Find where the given text appears and provide that cell's center as (x, y) coordinate. 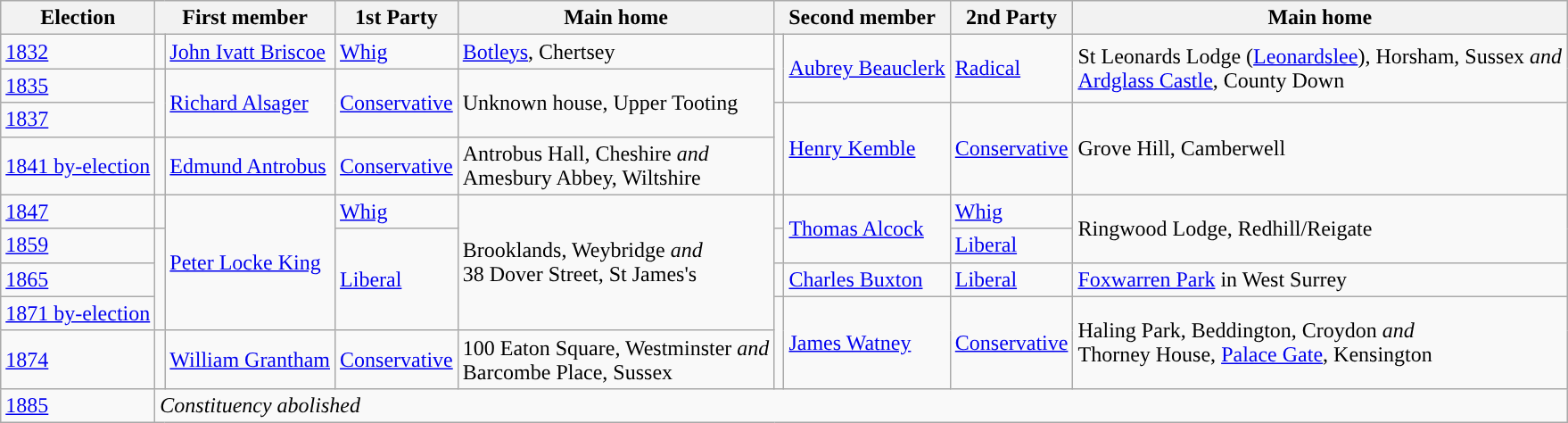
Election (78, 18)
1st Party (397, 18)
Aubrey Beauclerk (867, 69)
Second member (862, 18)
Botleys, Chertsey (615, 52)
1885 (78, 405)
Thomas Alcock (867, 228)
Peter Locke King (250, 262)
1865 (78, 279)
1871 by-election (78, 313)
1847 (78, 211)
William Grantham (250, 359)
Charles Buxton (867, 279)
Constituency abolished (862, 405)
Grove Hill, Camberwell (1320, 148)
Edmund Antrobus (250, 166)
Richard Alsager (250, 103)
Haling Park, Beddington, Croydon andThorney House, Palace Gate, Kensington (1320, 343)
1841 by-election (78, 166)
1859 (78, 245)
John Ivatt Briscoe (250, 52)
2nd Party (1011, 18)
First member (245, 18)
Foxwarren Park in West Surrey (1320, 279)
Radical (1011, 69)
1837 (78, 120)
100 Eaton Square, Westminster andBarcombe Place, Sussex (615, 359)
Henry Kemble (867, 148)
1835 (78, 86)
St Leonards Lodge (Leonardslee), Horsham, Sussex andArdglass Castle, County Down (1320, 69)
1874 (78, 359)
Ringwood Lodge, Redhill/Reigate (1320, 228)
Brooklands, Weybridge and38 Dover Street, St James's (615, 262)
James Watney (867, 343)
Antrobus Hall, Cheshire andAmesbury Abbey, Wiltshire (615, 166)
Unknown house, Upper Tooting (615, 103)
1832 (78, 52)
